Extract the [X, Y] coordinate from the center of the cell holding the provided text.  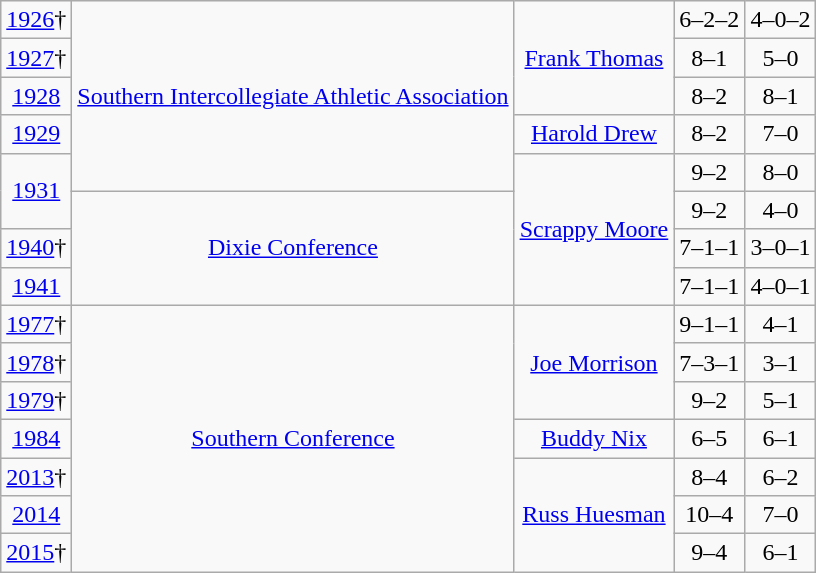
6–2–2 [710, 20]
Harold Drew [594, 134]
1941 [36, 286]
1927† [36, 58]
5–1 [780, 400]
1926† [36, 20]
1978† [36, 362]
3–1 [780, 362]
4–0 [780, 210]
1979† [36, 400]
Frank Thomas [594, 58]
10–4 [710, 515]
6–2 [780, 477]
Dixie Conference [293, 248]
8–0 [780, 172]
1931 [36, 191]
Joe Morrison [594, 362]
Scrappy Moore [594, 229]
4–0–2 [780, 20]
2014 [36, 515]
9–4 [710, 553]
2015† [36, 553]
Russ Huesman [594, 515]
1929 [36, 134]
9–1–1 [710, 324]
Southern Intercollegiate Athletic Association [293, 96]
7–3–1 [710, 362]
2013† [36, 477]
6–5 [710, 438]
1984 [36, 438]
1928 [36, 96]
Buddy Nix [594, 438]
4–0–1 [780, 286]
Southern Conference [293, 438]
1940† [36, 248]
5–0 [780, 58]
1977† [36, 324]
3–0–1 [780, 248]
4–1 [780, 324]
8–4 [710, 477]
